Determine the (X, Y) coordinate at the center of the cell enclosing the given text.  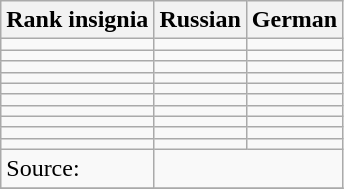
Source: (78, 168)
Russian (200, 20)
German (294, 20)
Rank insignia (78, 20)
